Pinpoint the cell where the given text exists, returning its (X, Y) midpoint coordinate. 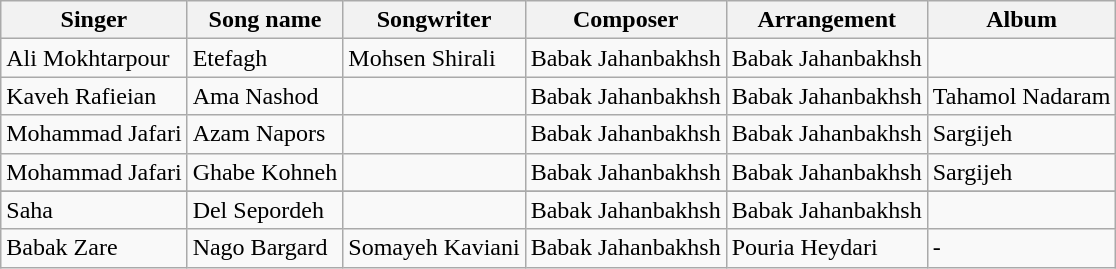
Singer (94, 20)
Arrangement (826, 20)
Tahamol Nadaram (1022, 96)
Song name (265, 20)
Etefagh (265, 58)
Saha (94, 210)
Del Sepordeh (265, 210)
Composer (626, 20)
Songwriter (434, 20)
Ama Nashod (265, 96)
Album (1022, 20)
Azam Napors (265, 134)
Nago Bargard (265, 248)
Babak Zare (94, 248)
Ghabe Kohneh (265, 172)
Mohsen Shirali (434, 58)
Somayeh Kaviani (434, 248)
Pouria Heydari (826, 248)
Kaveh Rafieian (94, 96)
Ali Mokhtarpour (94, 58)
- (1022, 248)
